Extract the (X, Y) coordinate from the center of the cell holding the provided text.  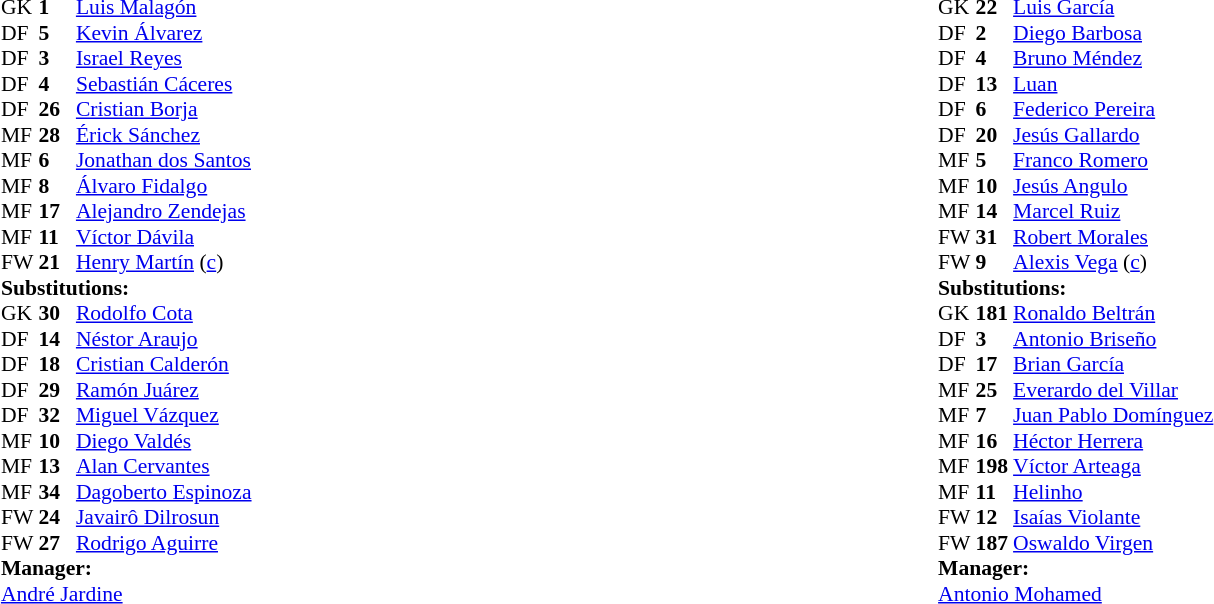
Jesús Gallardo (1113, 135)
28 (57, 135)
Alexis Vega (c) (1113, 263)
Cristian Borja (164, 109)
Henry Martín (c) (164, 263)
187 (995, 543)
9 (995, 263)
21 (57, 263)
Luan (1113, 84)
Cristian Calderón (164, 365)
Helinho (1113, 492)
Ronaldo Beltrán (1113, 313)
32 (57, 415)
Alan Cervantes (164, 467)
Everardo del Villar (1113, 390)
26 (57, 109)
30 (57, 313)
18 (57, 365)
Oswaldo Virgen (1113, 543)
2 (995, 33)
Víctor Arteaga (1113, 467)
Diego Valdés (164, 441)
Israel Reyes (164, 59)
12 (995, 517)
29 (57, 390)
Ramón Juárez (164, 390)
Isaías Violante (1113, 517)
Javairô Dilrosun (164, 517)
Kevin Álvarez (164, 33)
Héctor Herrera (1113, 441)
34 (57, 492)
27 (57, 543)
Víctor Dávila (164, 237)
Jonathan dos Santos (164, 161)
16 (995, 441)
Robert Morales (1113, 237)
Néstor Araujo (164, 339)
Érick Sánchez (164, 135)
Diego Barbosa (1113, 33)
Sebastián Cáceres (164, 84)
Rodrigo Aguirre (164, 543)
25 (995, 390)
181 (995, 313)
Alejandro Zendejas (164, 211)
Antonio Briseño (1113, 339)
7 (995, 415)
Álvaro Fidalgo (164, 186)
Juan Pablo Domínguez (1113, 415)
Franco Romero (1113, 161)
Rodolfo Cota (164, 313)
Bruno Méndez (1113, 59)
Jesús Angulo (1113, 186)
20 (995, 135)
Miguel Vázquez (164, 415)
198 (995, 467)
24 (57, 517)
8 (57, 186)
Dagoberto Espinoza (164, 492)
Federico Pereira (1113, 109)
31 (995, 237)
Brian García (1113, 365)
Marcel Ruiz (1113, 211)
